Locate the cell with the specified text and output its (x, y) center coordinate. 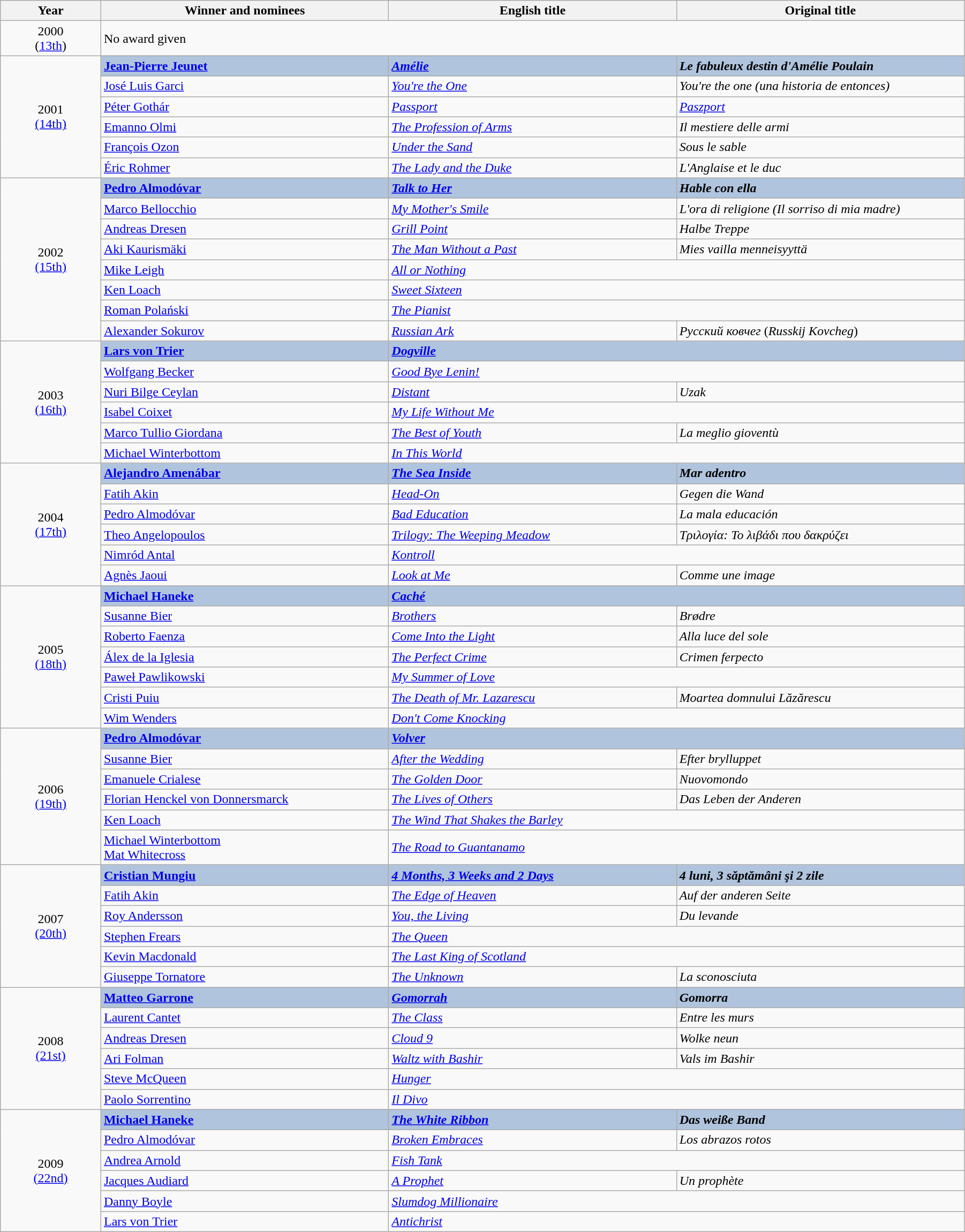
Broken Embraces (532, 1140)
2003(16th) (51, 402)
Álex de la Iglesia (244, 657)
Sweet Sixteen (677, 290)
The Golden Door (532, 779)
Head-On (532, 494)
After the Wedding (532, 759)
Giuseppe Tornatore (244, 977)
François Ozon (244, 147)
2009(22nd) (51, 1170)
The Edge of Heaven (532, 895)
Talk to Her (532, 188)
The Road to Guantanamo (677, 847)
Antichrist (677, 1221)
Grill Point (532, 229)
Caché (677, 596)
Wolfgang Becker (244, 372)
Kontroll (677, 555)
You're the one (una historia de entonces) (820, 86)
In This World (677, 453)
Los abrazos rotos (820, 1140)
Winner and nominees (244, 11)
Gegen die Wand (820, 494)
The Lady and the Duke (532, 168)
Fish Tank (677, 1160)
2001(14th) (51, 117)
Agnès Jaoui (244, 575)
Moartea domnului Lăzărescu (820, 698)
Look at Me (532, 575)
Alla luce del sole (820, 637)
Nimród Antal (244, 555)
4 Months, 3 Weeks and 2 Days (532, 875)
Sous le sable (820, 147)
Mike Leigh (244, 269)
All or Nothing (677, 269)
My Life Without Me (677, 412)
2008(21st) (51, 1048)
The Sea Inside (532, 473)
Nuri Bilge Ceylan (244, 392)
Original title (820, 11)
Hunger (677, 1079)
2007(20th) (51, 926)
Russian Ark (532, 331)
My Mother's Smile (532, 208)
Il Divo (677, 1099)
The Death of Mr. Lazarescu (532, 698)
Mar adentro (820, 473)
Τριλογία: Το λιβάδι που δακρύζει (820, 534)
A Prophet (532, 1181)
Jacques Audiard (244, 1181)
Good Bye Lenin! (677, 372)
Stephen Frears (244, 936)
Matteo Garrone (244, 997)
Theo Angelopoulos (244, 534)
Steve McQueen (244, 1079)
Русский ковчег (Russkij Kovcheg) (820, 331)
Emanno Olmi (244, 127)
Cristian Mungiu (244, 875)
La sconosciuta (820, 977)
Year (51, 11)
Mies vailla menneisyyttä (820, 249)
Wim Wenders (244, 718)
Kevin Macdonald (244, 957)
Ari Folman (244, 1059)
The White Ribbon (532, 1120)
My Summer of Love (677, 677)
Gomorra (820, 997)
You, the Living (532, 916)
Paweł Pawlikowski (244, 677)
José Luis Garci (244, 86)
The Class (532, 1018)
Wolke neun (820, 1038)
Il mestiere delle armi (820, 127)
Alexander Sokurov (244, 331)
La meglio gioventù (820, 433)
Brødre (820, 616)
Michael Winterbottom Mat Whitecross (244, 847)
Bad Education (532, 514)
Paolo Sorrentino (244, 1099)
The Last King of Scotland (677, 957)
Danny Boyle (244, 1201)
The Pianist (677, 311)
2000(13th) (51, 39)
Distant (532, 392)
The Best of Youth (532, 433)
Brothers (532, 616)
Vals im Bashir (820, 1059)
No award given (532, 39)
Auf der anderen Seite (820, 895)
Aki Kaurismäki (244, 249)
Slumdog Millionaire (677, 1201)
2005(18th) (51, 657)
Emanuele Crialese (244, 779)
The Lives of Others (532, 799)
2006(19th) (51, 797)
You're the One (532, 86)
4 luni, 3 săptămâni şi 2 zile (820, 875)
2004(17th) (51, 524)
2002(15th) (51, 259)
Péter Gothár (244, 107)
The Queen (677, 936)
L'Anglaise et le duc (820, 168)
Amélie (532, 66)
Uzak (820, 392)
Dogville (677, 351)
Comme une image (820, 575)
Laurent Cantet (244, 1018)
The Profession of Arms (532, 127)
Isabel Coixet (244, 412)
Le fabuleux destin d'Amélie Poulain (820, 66)
L'ora di religione (Il sorriso di mia madre) (820, 208)
Marco Bellocchio (244, 208)
Du levande (820, 916)
The Wind That Shakes the Barley (677, 820)
The Man Without a Past (532, 249)
Éric Rohmer (244, 168)
Das Leben der Anderen (820, 799)
Nuovomondo (820, 779)
Paszport (820, 107)
Don't Come Knocking (677, 718)
Roberto Faenza (244, 637)
Michael Winterbottom (244, 453)
Das weiße Band (820, 1120)
Jean-Pierre Jeunet (244, 66)
Cloud 9 (532, 1038)
Florian Henckel von Donnersmarck (244, 799)
Passport (532, 107)
English title (532, 11)
Entre les murs (820, 1018)
Halbe Treppe (820, 229)
Waltz with Bashir (532, 1059)
Cristi Puiu (244, 698)
Come Into the Light (532, 637)
Under the Sand (532, 147)
Trilogy: The Weeping Meadow (532, 534)
Efter brylluppet (820, 759)
The Unknown (532, 977)
Crimen ferpecto (820, 657)
Marco Tullio Giordana (244, 433)
Andrea Arnold (244, 1160)
Roman Polański (244, 311)
Hable con ella (820, 188)
Volver (677, 738)
Alejandro Amenábar (244, 473)
La mala educación (820, 514)
Gomorrah (532, 997)
The Perfect Crime (532, 657)
Roy Andersson (244, 916)
Un prophète (820, 1181)
